Return the [X, Y] coordinate for the center point of the cell that contains the specified text.  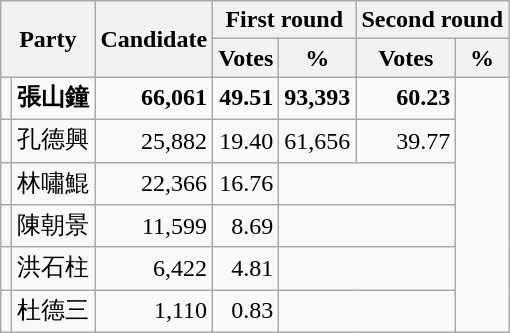
39.77 [406, 140]
孔德興 [54, 140]
林嘯鯤 [54, 184]
25,882 [154, 140]
93,393 [318, 98]
Candidate [154, 39]
16.76 [246, 184]
1,110 [154, 312]
19.40 [246, 140]
洪石柱 [54, 268]
49.51 [246, 98]
6,422 [154, 268]
Party [48, 39]
Second round [432, 20]
張山鐘 [54, 98]
4.81 [246, 268]
22,366 [154, 184]
11,599 [154, 226]
杜德三 [54, 312]
66,061 [154, 98]
61,656 [318, 140]
60.23 [406, 98]
0.83 [246, 312]
8.69 [246, 226]
陳朝景 [54, 226]
First round [284, 20]
